Find where the given text appears and provide that cell's center as [X, Y] coordinate. 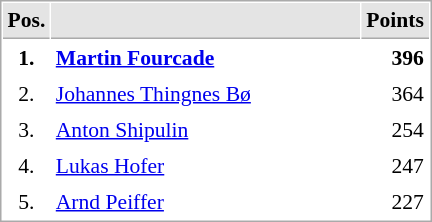
2. [26, 93]
1. [26, 57]
Martin Fourcade [206, 57]
364 [396, 93]
Arnd Peiffer [206, 201]
247 [396, 165]
4. [26, 165]
Pos. [26, 21]
227 [396, 201]
Anton Shipulin [206, 129]
3. [26, 129]
Johannes Thingnes Bø [206, 93]
254 [396, 129]
Points [396, 21]
5. [26, 201]
396 [396, 57]
Lukas Hofer [206, 165]
